For the text-containing cell, return its midpoint in [X, Y] coordinate format. 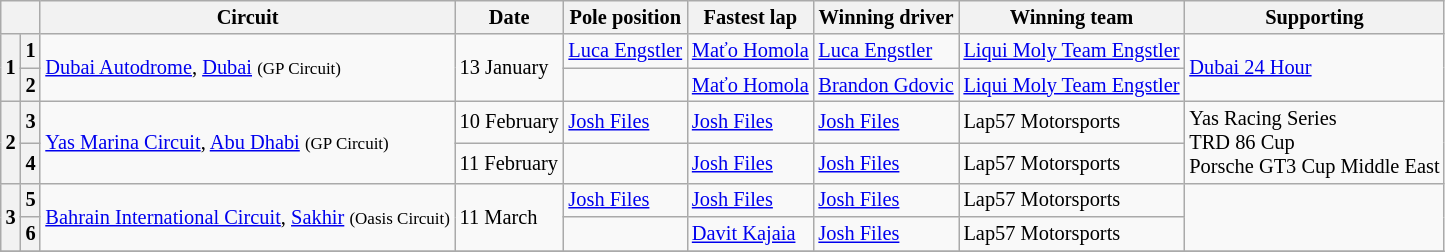
Brandon Gdovic [886, 85]
Yas Marina Circuit, Abu Dhabi (GP Circuit) [247, 142]
6 [31, 234]
Fastest lap [750, 17]
Winning driver [886, 17]
Davit Kajaia [750, 234]
11 February [510, 162]
Circuit [247, 17]
Pole position [626, 17]
5 [31, 200]
Winning team [1072, 17]
Dubai Autodrome, Dubai (GP Circuit) [247, 68]
Date [510, 17]
Yas Racing Series TRD 86 Cup Porsche GT3 Cup Middle East [1314, 142]
Bahrain International Circuit, Sakhir (Oasis Circuit) [247, 216]
4 [31, 162]
13 January [510, 68]
Dubai 24 Hour [1314, 68]
10 February [510, 122]
Supporting [1314, 17]
11 March [510, 216]
